Determine the (x, y) coordinate at the center of the cell enclosing the given text.  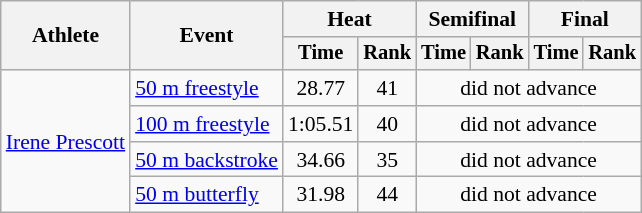
50 m backstroke (206, 160)
35 (387, 160)
34.66 (320, 160)
50 m freestyle (206, 88)
Event (206, 36)
50 m butterfly (206, 195)
44 (387, 195)
Semifinal (472, 19)
41 (387, 88)
Irene Prescott (66, 141)
28.77 (320, 88)
100 m freestyle (206, 124)
40 (387, 124)
1:05.51 (320, 124)
Heat (350, 19)
31.98 (320, 195)
Athlete (66, 36)
Final (585, 19)
